Locate the cell with the specified text and output its (X, Y) center coordinate. 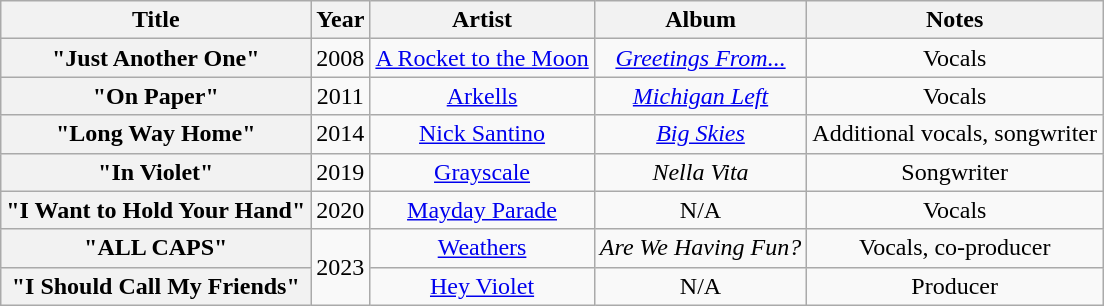
Michigan Left (700, 96)
Nick Santino (482, 134)
Songwriter (955, 172)
Album (700, 20)
Notes (955, 20)
Weathers (482, 248)
2011 (340, 96)
"Long Way Home" (156, 134)
Producer (955, 286)
Title (156, 20)
2008 (340, 58)
2019 (340, 172)
Greetings From... (700, 58)
"ALL CAPS" (156, 248)
"I Should Call My Friends" (156, 286)
A Rocket to the Moon (482, 58)
Are We Having Fun? (700, 248)
Mayday Parade (482, 210)
"In Violet" (156, 172)
2023 (340, 267)
Arkells (482, 96)
"I Want to Hold Your Hand" (156, 210)
Hey Violet (482, 286)
Grayscale (482, 172)
"On Paper" (156, 96)
Nella Vita (700, 172)
2020 (340, 210)
Vocals, co-producer (955, 248)
Year (340, 20)
Big Skies (700, 134)
"Just Another One" (156, 58)
Additional vocals, songwriter (955, 134)
Artist (482, 20)
2014 (340, 134)
